Scan for the cell matching the given text and deliver its [x, y] coordinate at center. 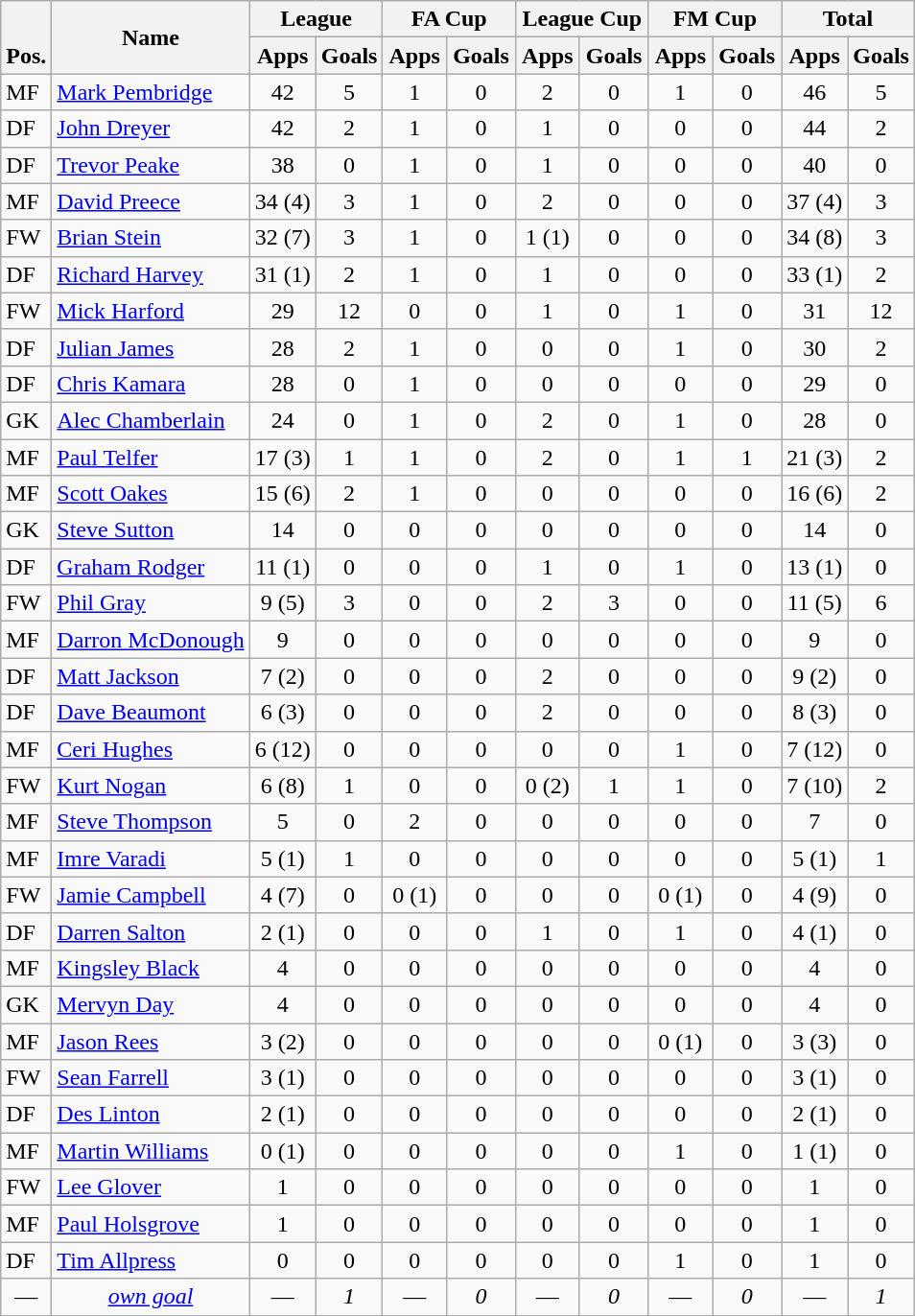
4 (1) [815, 931]
0 (2) [549, 786]
4 (7) [282, 895]
Jamie Campbell [151, 895]
40 [815, 165]
FA Cup [449, 19]
Lee Glover [151, 1187]
Name [151, 37]
31 [815, 311]
David Preece [151, 201]
Tim Allpress [151, 1260]
16 (6) [815, 494]
Steve Thompson [151, 822]
46 [815, 92]
Imre Varadi [151, 858]
13 (1) [815, 567]
6 (3) [282, 713]
Kurt Nogan [151, 786]
6 (12) [282, 749]
Brian Stein [151, 238]
11 (1) [282, 567]
34 (4) [282, 201]
38 [282, 165]
7 (10) [815, 786]
Kingsley Black [151, 968]
Phil Gray [151, 603]
own goal [151, 1297]
17 (3) [282, 458]
Julian James [151, 347]
8 (3) [815, 713]
Sean Farrell [151, 1078]
League [317, 19]
21 (3) [815, 458]
Mervyn Day [151, 1004]
34 (8) [815, 238]
9 (2) [815, 676]
FM Cup [716, 19]
3 (2) [282, 1041]
44 [815, 129]
Trevor Peake [151, 165]
37 (4) [815, 201]
7 (12) [815, 749]
Paul Telfer [151, 458]
32 (7) [282, 238]
Paul Holsgrove [151, 1224]
Graham Rodger [151, 567]
John Dreyer [151, 129]
Chris Kamara [151, 384]
31 (1) [282, 274]
7 (2) [282, 676]
Mick Harford [151, 311]
11 (5) [815, 603]
Alec Chamberlain [151, 420]
Darren Salton [151, 931]
7 [815, 822]
Steve Sutton [151, 530]
6 (8) [282, 786]
Des Linton [151, 1115]
Jason Rees [151, 1041]
6 [881, 603]
3 (3) [815, 1041]
Martin Williams [151, 1151]
Mark Pembridge [151, 92]
Ceri Hughes [151, 749]
9 (5) [282, 603]
24 [282, 420]
Pos. [27, 37]
15 (6) [282, 494]
Richard Harvey [151, 274]
Total [848, 19]
Matt Jackson [151, 676]
Scott Oakes [151, 494]
30 [815, 347]
33 (1) [815, 274]
Darron McDonough [151, 640]
4 (9) [815, 895]
League Cup [583, 19]
Dave Beaumont [151, 713]
